Output the [X, Y] coordinate of the center of the cell containing the given text.  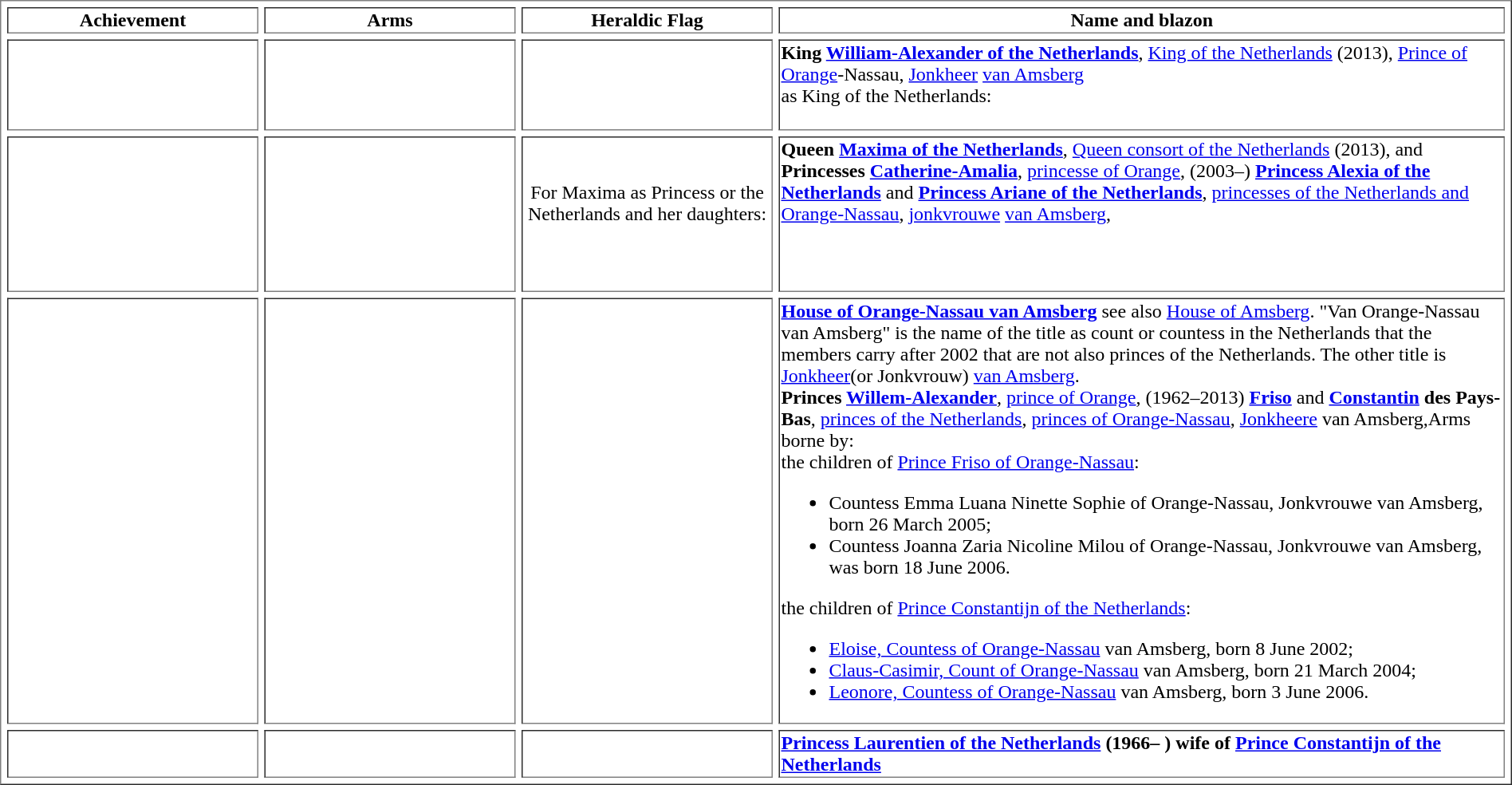
King William-Alexander of the Netherlands, King of the Netherlands (2013), Prince of Orange-Nassau, Jonkheer van Amsbergas King of the Netherlands: [1141, 85]
Arms [391, 21]
Princess Laurentien of the Netherlands (1966– ) wife of Prince Constantijn of the Netherlands [1141, 754]
Achievement [132, 21]
Name and blazon [1141, 21]
Heraldic Flag [648, 21]
For Maxima as Princess or the Netherlands and her daughters: [648, 214]
